Locate the cell with the specified text and output its (x, y) center coordinate. 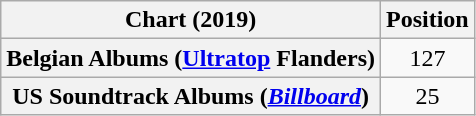
127 (428, 58)
Belgian Albums (Ultratop Flanders) (191, 58)
US Soundtrack Albums (Billboard) (191, 96)
Position (428, 20)
Chart (2019) (191, 20)
25 (428, 96)
